Identify which cell holds the provided text, then report its (x, y) central coordinate. 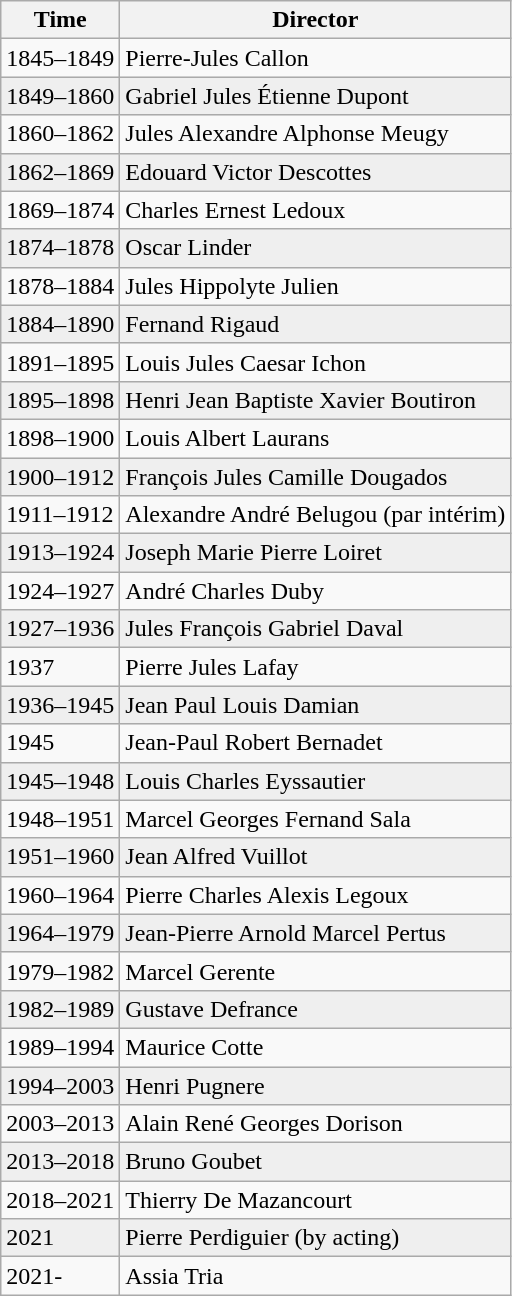
Louis Albert Laurans (316, 438)
2013–2018 (60, 1162)
1979–1982 (60, 971)
1945–1948 (60, 781)
Thierry De Mazancourt (316, 1200)
Fernand Rigaud (316, 324)
Gabriel Jules Étienne Dupont (316, 96)
Alain René Georges Dorison (316, 1124)
1937 (60, 667)
Jean-Paul Robert Bernadet (316, 743)
1891–1895 (60, 362)
1874–1878 (60, 248)
Pierre Perdiguier (by acting) (316, 1238)
1845–1849 (60, 58)
2021- (60, 1276)
2021 (60, 1238)
2018–2021 (60, 1200)
Pierre Jules Lafay (316, 667)
André Charles Duby (316, 591)
1913–1924 (60, 553)
Jean Paul Louis Damian (316, 705)
1898–1900 (60, 438)
1924–1927 (60, 591)
1936–1945 (60, 705)
1911–1912 (60, 515)
1982–1989 (60, 1009)
Joseph Marie Pierre Loiret (316, 553)
1895–1898 (60, 400)
Jules François Gabriel Daval (316, 629)
1849–1860 (60, 96)
Louis Jules Caesar Ichon (316, 362)
Gustave Defrance (316, 1009)
Marcel Georges Fernand Sala (316, 819)
1960–1964 (60, 895)
Alexandre André Belugou (par intérim) (316, 515)
1945 (60, 743)
1951–1960 (60, 857)
Jean Alfred Vuillot (316, 857)
Time (60, 20)
Henri Pugnere (316, 1085)
Jules Alexandre Alphonse Meugy (316, 134)
Maurice Cotte (316, 1047)
Bruno Goubet (316, 1162)
Edouard Victor Descottes (316, 172)
Charles Ernest Ledoux (316, 210)
Oscar Linder (316, 248)
1989–1994 (60, 1047)
1862–1869 (60, 172)
Jules Hippolyte Julien (316, 286)
Director (316, 20)
Louis Charles Eyssautier (316, 781)
Henri Jean Baptiste Xavier Boutiron (316, 400)
François Jules Camille Dougados (316, 477)
1869–1874 (60, 210)
Marcel Gerente (316, 971)
1994–2003 (60, 1085)
Assia Tria (316, 1276)
Pierre-Jules Callon (316, 58)
1878–1884 (60, 286)
Jean-Pierre Arnold Marcel Pertus (316, 933)
1860–1862 (60, 134)
1964–1979 (60, 933)
1900–1912 (60, 477)
1927–1936 (60, 629)
1884–1890 (60, 324)
2003–2013 (60, 1124)
1948–1951 (60, 819)
Pierre Charles Alexis Legoux (316, 895)
